From the cell containing the given text, extract its center point as [X, Y] coordinate. 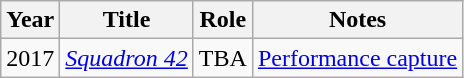
Notes [357, 20]
Performance capture [357, 58]
Year [30, 20]
Role [222, 20]
2017 [30, 58]
Squadron 42 [127, 58]
TBA [222, 58]
Title [127, 20]
